Locate the cell with the specified text and output its [x, y] center coordinate. 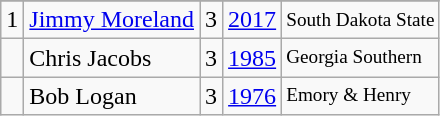
Bob Logan [112, 96]
1985 [252, 58]
1 [12, 20]
Chris Jacobs [112, 58]
Jimmy Moreland [112, 20]
1976 [252, 96]
Emory & Henry [360, 96]
2017 [252, 20]
Georgia Southern [360, 58]
South Dakota State [360, 20]
